Provide the [x, y] coordinate of the cell's center where the given text is located.  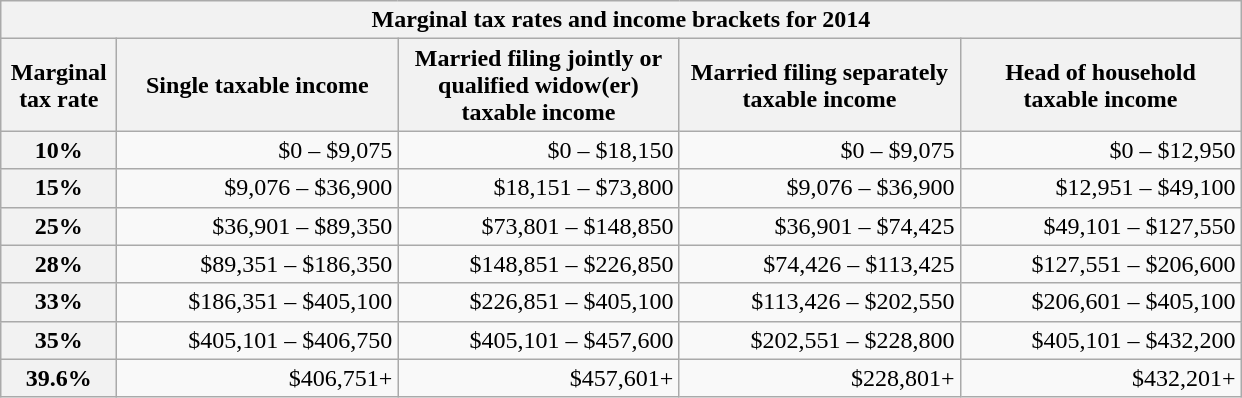
$113,426 – $202,550 [820, 302]
$457,601+ [538, 378]
$405,101 – $432,200 [1100, 340]
15% [59, 188]
$228,801+ [820, 378]
$73,801 – $148,850 [538, 226]
$406,751+ [258, 378]
Married filing separately taxable income [820, 85]
10% [59, 150]
$18,151 – $73,800 [538, 188]
Head of household taxable income [1100, 85]
$127,551 – $206,600 [1100, 264]
$202,551 – $228,800 [820, 340]
35% [59, 340]
$49,101 – $127,550 [1100, 226]
$0 – $12,950 [1100, 150]
$405,101 – $457,600 [538, 340]
Marginal tax rates and income brackets for 2014 [621, 20]
39.6% [59, 378]
$12,951 – $49,100 [1100, 188]
$226,851 – $405,100 [538, 302]
$74,426 – $113,425 [820, 264]
Single taxable income [258, 85]
$186,351 – $405,100 [258, 302]
28% [59, 264]
$0 – $18,150 [538, 150]
$36,901 – $74,425 [820, 226]
$148,851 – $226,850 [538, 264]
$405,101 – $406,750 [258, 340]
$432,201+ [1100, 378]
Marginal tax rate [59, 85]
$206,601 – $405,100 [1100, 302]
33% [59, 302]
25% [59, 226]
Married filing jointly or qualified widow(er) taxable income [538, 85]
$36,901 – $89,350 [258, 226]
$89,351 – $186,350 [258, 264]
